Provide the (X, Y) coordinate of the cell's center where the given text is located.  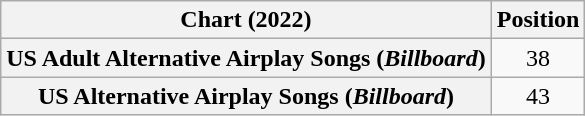
Chart (2022) (246, 20)
US Adult Alternative Airplay Songs (Billboard) (246, 58)
43 (538, 96)
38 (538, 58)
Position (538, 20)
US Alternative Airplay Songs (Billboard) (246, 96)
